Output the [x, y] coordinate of the center of the cell containing the given text.  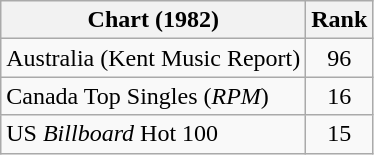
Chart (1982) [154, 20]
Canada Top Singles (RPM) [154, 96]
US Billboard Hot 100 [154, 134]
16 [340, 96]
96 [340, 58]
Australia (Kent Music Report) [154, 58]
Rank [340, 20]
15 [340, 134]
